Pinpoint the cell where the given text exists, returning its (x, y) midpoint coordinate. 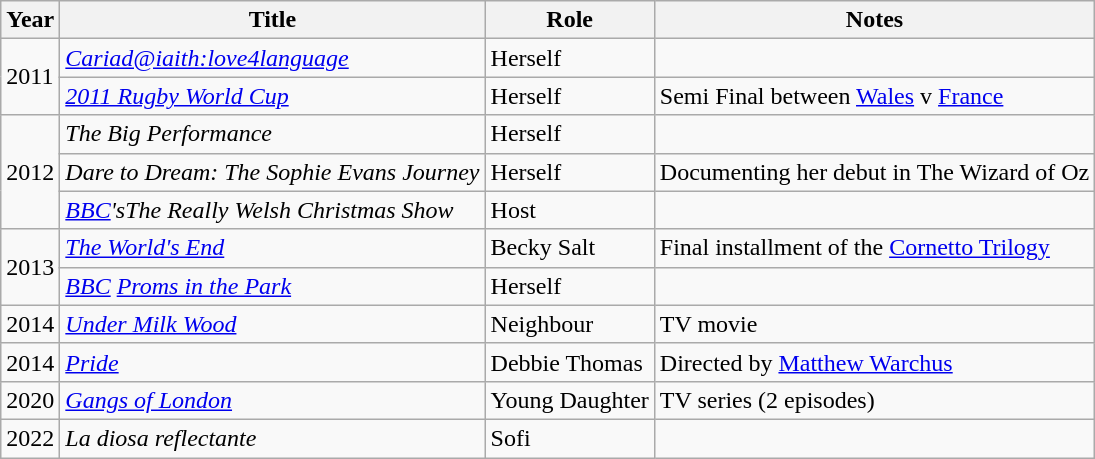
Pride (272, 362)
Documenting her debut in The Wizard of Oz (874, 172)
Gangs of London (272, 400)
Semi Final between Wales v France (874, 96)
Sofi (570, 438)
Debbie Thomas (570, 362)
BBC'sThe Really Welsh Christmas Show (272, 210)
Final installment of the Cornetto Trilogy (874, 248)
Title (272, 20)
La diosa reflectante (272, 438)
Becky Salt (570, 248)
Notes (874, 20)
Neighbour (570, 324)
Host (570, 210)
TV movie (874, 324)
TV series (2 episodes) (874, 400)
BBC Proms in the Park (272, 286)
Dare to Dream: The Sophie Evans Journey (272, 172)
2012 (30, 172)
The World's End (272, 248)
2020 (30, 400)
Year (30, 20)
Cariad@iaith:love4language (272, 58)
Under Milk Wood (272, 324)
Role (570, 20)
Directed by Matthew Warchus (874, 362)
2011 Rugby World Cup (272, 96)
The Big Performance (272, 134)
Young Daughter (570, 400)
2013 (30, 267)
2022 (30, 438)
2011 (30, 77)
